Pinpoint the cell where the given text exists, returning its (x, y) midpoint coordinate. 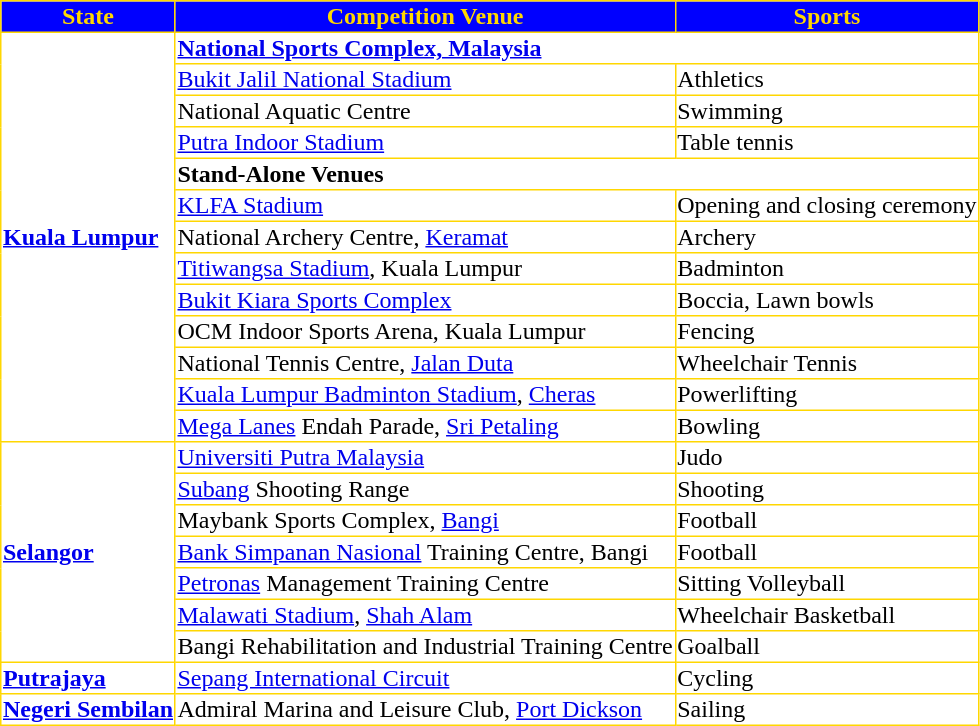
Goalball (827, 647)
Petronas Management Training Centre (425, 584)
Sitting Volleyball (827, 584)
Sepang International Circuit (425, 678)
Putrajaya (88, 678)
Bank Simpanan Nasional Training Centre, Bangi (425, 552)
Fencing (827, 332)
Subang Shooting Range (425, 489)
Competition Venue (425, 17)
Admiral Marina and Leisure Club, Port Dickson (425, 710)
Sailing (827, 710)
Sports (827, 17)
Kuala Lumpur (88, 237)
OCM Indoor Sports Arena, Kuala Lumpur (425, 332)
Opening and closing ceremony (827, 206)
Powerlifting (827, 395)
Cycling (827, 678)
Wheelchair Tennis (827, 363)
Titiwangsa Stadium, Kuala Lumpur (425, 269)
Judo (827, 458)
Malawati Stadium, Shah Alam (425, 615)
Swimming (827, 111)
Putra Indoor Stadium (425, 143)
Maybank Sports Complex, Bangi (425, 521)
National Archery Centre, Keramat (425, 237)
Shooting (827, 489)
Bangi Rehabilitation and Industrial Training Centre (425, 647)
Bukit Kiara Sports Complex (425, 300)
Athletics (827, 80)
National Tennis Centre, Jalan Duta (425, 363)
Table tennis (827, 143)
National Sports Complex, Malaysia (577, 48)
Boccia, Lawn bowls (827, 300)
Universiti Putra Malaysia (425, 458)
Bukit Jalil National Stadium (425, 80)
Badminton (827, 269)
KLFA Stadium (425, 206)
Negeri Sembilan (88, 710)
Mega Lanes Endah Parade, Sri Petaling (425, 426)
Wheelchair Basketball (827, 615)
State (88, 17)
Bowling (827, 426)
Stand-Alone Venues (577, 174)
Archery (827, 237)
National Aquatic Centre (425, 111)
Kuala Lumpur Badminton Stadium, Cheras (425, 395)
Selangor (88, 552)
